From the cell containing the given text, extract its center point as [x, y] coordinate. 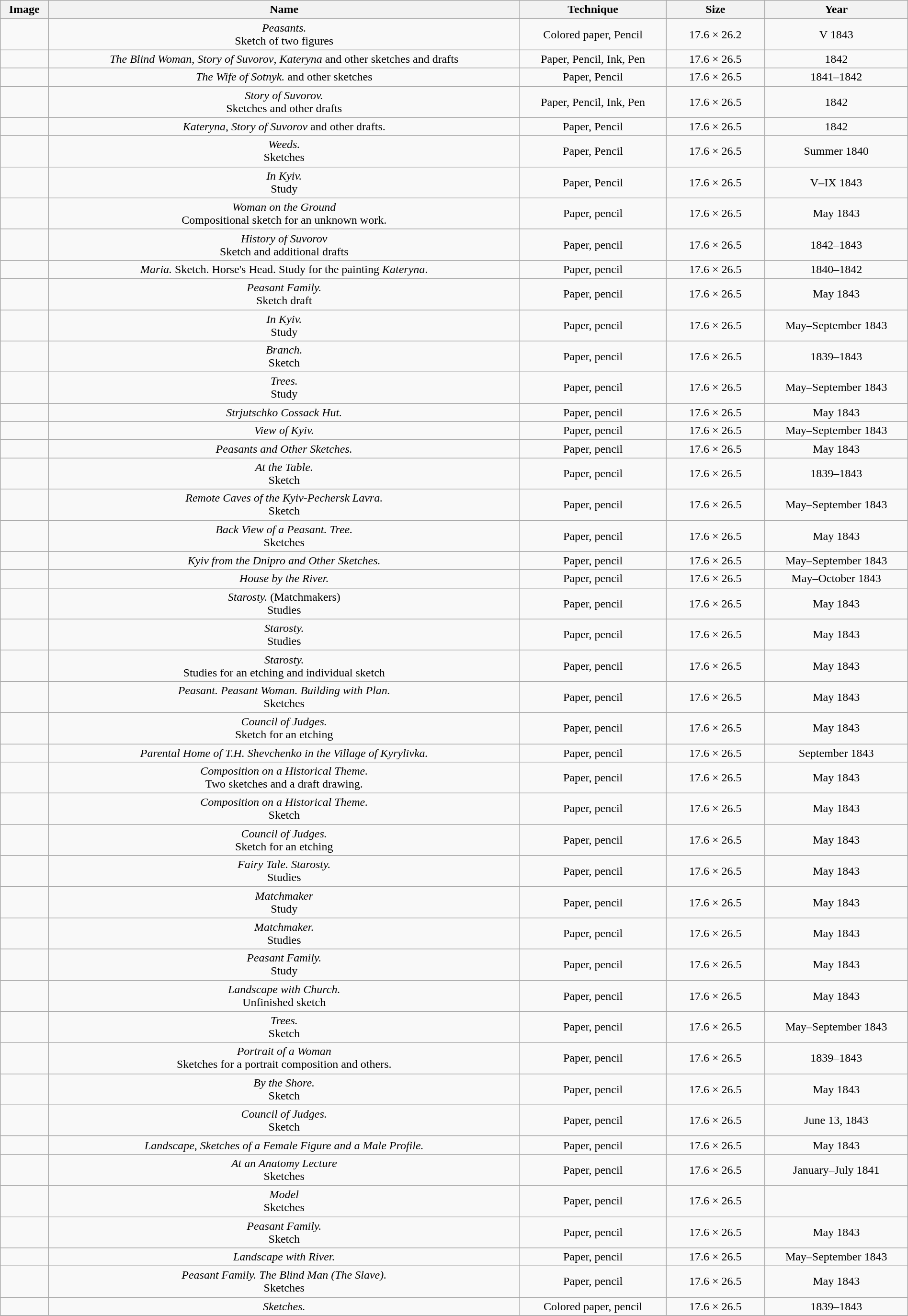
Year [836, 10]
Matchmaker.Studies [284, 933]
September 1843 [836, 753]
Colored paper, pencil [593, 1306]
Composition on a Historical Theme.Two sketches and a draft drawing. [284, 778]
Remote Caves of the Kyiv-Pechersk Lavra. Sketch [284, 505]
1841–1842 [836, 77]
Sketches. [284, 1306]
MatchmakerStudy [284, 903]
At an Anatomy LectureSketches [284, 1170]
Fairy Tale. Starosty.Studies [284, 871]
Colored paper, Pencil [593, 34]
June 13, 1843 [836, 1120]
Kateryna, Story of Suvorov and other drafts. [284, 126]
Council of Judges.Sketch [284, 1120]
The Wife of Sotnyk. and other sketches [284, 77]
Weeds. Sketches [284, 151]
Peasants. Sketch of two figures [284, 34]
Strjutschko Cossack Hut. [284, 412]
Peasant Family. The Blind Man (The Slave). Sketches [284, 1282]
Starosty. Studies [284, 634]
1840–1842 [836, 269]
Landscape with River. [284, 1257]
Kyiv from the Dnipro and Other Sketches. [284, 561]
Starosty.Studies for an etching and individual sketch [284, 666]
Story of Suvorov.Sketches and other drafts [284, 102]
House by the River. [284, 579]
Image [24, 10]
Summer 1840 [836, 151]
History of Suvorov Sketch and additional drafts [284, 244]
Peasants and Other Sketches. [284, 449]
Peasant Family. Sketch [284, 1232]
Landscape, Sketches of a Female Figure and a Male Profile. [284, 1145]
Trees.Sketch [284, 1027]
The Blind Woman, Story of Suvorov, Kateryna and other sketches and drafts [284, 59]
Trees. Study [284, 388]
Branch. Sketch [284, 356]
Composition on a Historical Theme.Sketch [284, 809]
Portrait of a WomanSketches for a portrait composition and others. [284, 1058]
17.6 × 26.2 [715, 34]
By the Shore.Sketch [284, 1089]
Peasant. Peasant Woman. Building with Plan.Sketches [284, 697]
1842–1843 [836, 244]
Maria. Sketch. Horse's Head. Study for the painting Kateryna. [284, 269]
May–October 1843 [836, 579]
Peasant Family.Study [284, 965]
V 1843 [836, 34]
January–July 1841 [836, 1170]
Back View of a Peasant. Tree. Sketches [284, 536]
Landscape with Church.Unfinished sketch [284, 996]
Name [284, 10]
View of Kyiv. [284, 431]
At the Table. Sketch [284, 473]
V–IX 1843 [836, 182]
Woman on the Ground Compositional sketch for an unknown work. [284, 214]
Starosty. (Matchmakers)Studies [284, 604]
Parental Home of T.H. Shevchenko in the Village of Kyrylivka. [284, 753]
Size [715, 10]
Peasant Family. Sketch draft [284, 294]
Model Sketches [284, 1201]
Technique [593, 10]
